Return the [X, Y] coordinate for the center point of the cell that contains the specified text.  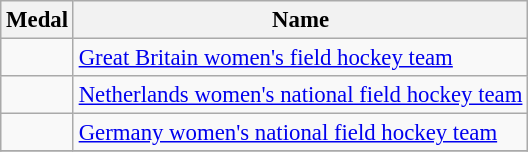
Medal [38, 20]
Germany women's national field hockey team [300, 133]
Great Britain women's field hockey team [300, 58]
Name [300, 20]
Netherlands women's national field hockey team [300, 95]
